Locate the cell with the specified text and output its (x, y) center coordinate. 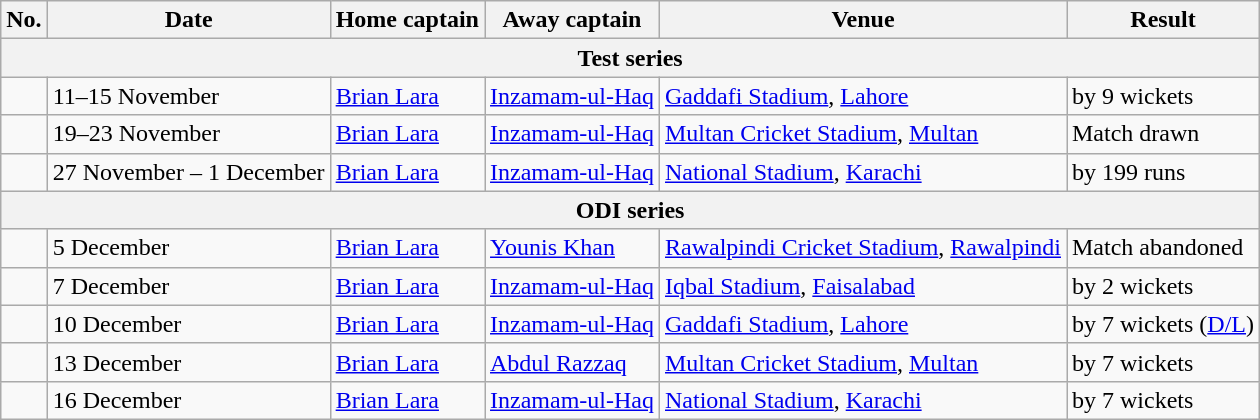
by 199 runs (1162, 172)
13 December (188, 362)
Match abandoned (1162, 248)
10 December (188, 324)
27 November – 1 December (188, 172)
19–23 November (188, 134)
by 9 wickets (1162, 96)
Abdul Razzaq (572, 362)
Match drawn (1162, 134)
Away captain (572, 20)
No. (24, 20)
7 December (188, 286)
11–15 November (188, 96)
Result (1162, 20)
16 December (188, 400)
Venue (862, 20)
ODI series (630, 210)
Younis Khan (572, 248)
Rawalpindi Cricket Stadium, Rawalpindi (862, 248)
Home captain (407, 20)
by 2 wickets (1162, 286)
by 7 wickets (D/L) (1162, 324)
5 December (188, 248)
Test series (630, 58)
Iqbal Stadium, Faisalabad (862, 286)
Date (188, 20)
